Determine the [X, Y] coordinate at the center of the cell enclosing the given text.  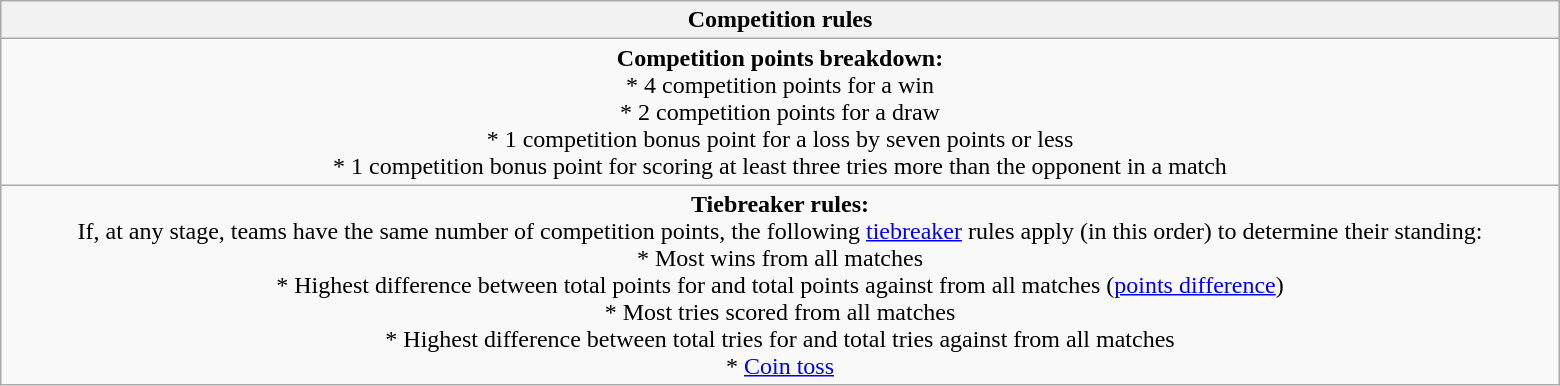
Competition rules [780, 20]
